Provide the (X, Y) coordinate of the cell's center where the given text is located.  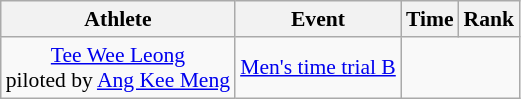
Event (318, 19)
Men's time trial B (318, 68)
Rank (490, 19)
Athlete (118, 19)
Tee Wee Leong piloted by Ang Kee Meng (118, 68)
Time (430, 19)
